Capture the cell that displays the provided text and extract its [x, y] central coordinate. 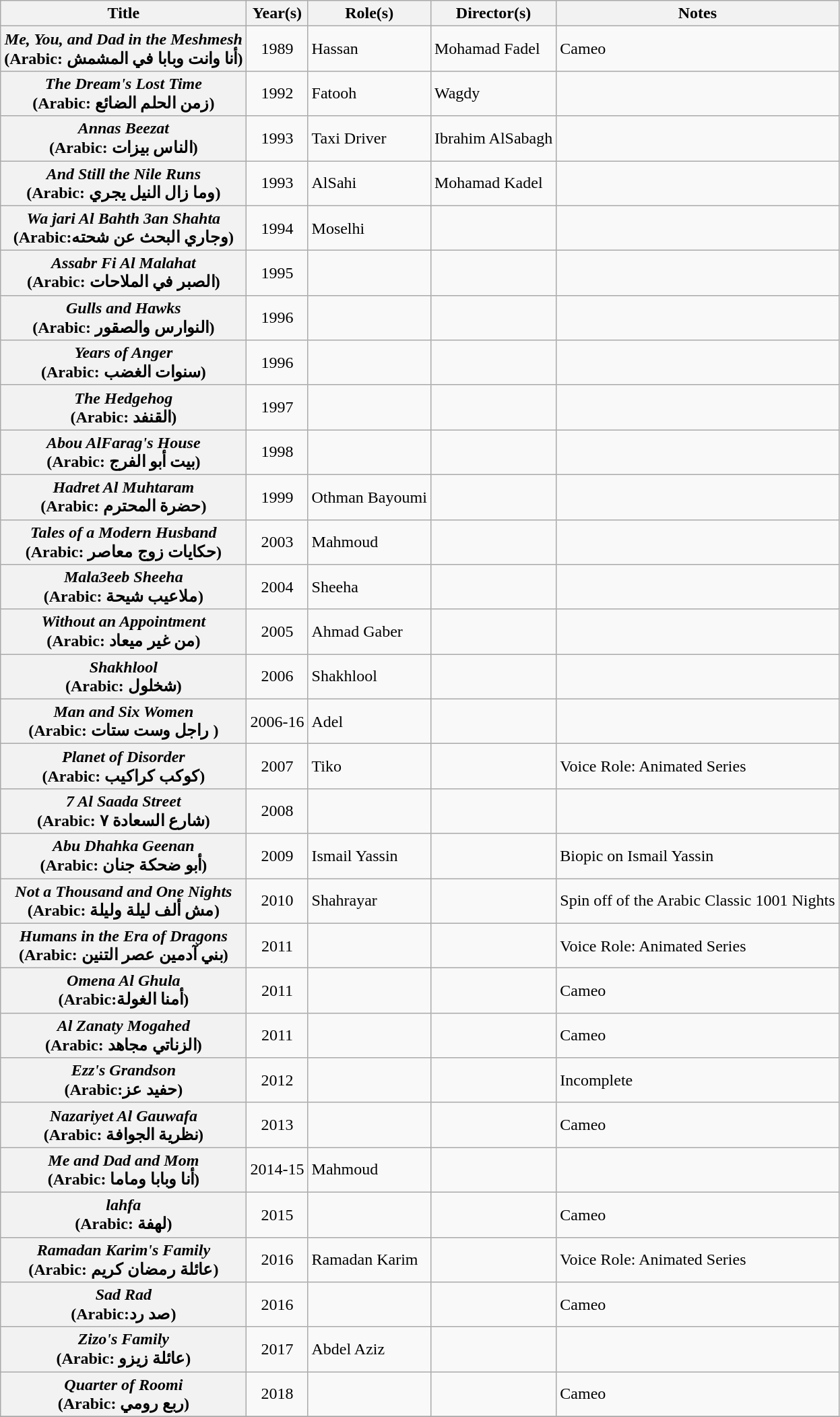
Hadret Al Muhtaram(Arabic: حضرة المحترم) [124, 497]
Role(s) [369, 13]
2003 [278, 542]
Al Zanaty Mogahed(Arabic: الزناتي مجاهد) [124, 1035]
1998 [278, 453]
Ahmad Gaber [369, 632]
Nazariyet Al Gauwafa(Arabic: نظرية الجوافة) [124, 1125]
Sad Rad(Arabic:صد رد) [124, 1304]
Taxi Driver [369, 139]
Assabr Fi Al Malahat(Arabic: الصبر في الملاحات) [124, 274]
1994 [278, 228]
The Hedgehog(Arabic: القنفد) [124, 407]
Shakhlool [369, 676]
Shahrayar [369, 902]
Ramadan Karim's Family(Arabic: عائلة رمضان كريم) [124, 1260]
Zizo's Family(Arabic: عائلة زيزو) [124, 1349]
Othman Bayoumi [369, 497]
Spin off of the Arabic Classic 1001 Nights [698, 902]
Ismail Yassin [369, 856]
Ezz's Grandson(Arabic:حفيد عز) [124, 1081]
Me and Dad and Mom(Arabic: أنا وبابا وماما) [124, 1170]
Me, You, and Dad in the Meshmesh(Arabic: أنا وانت وبابا في المشمش) [124, 49]
Hassan [369, 49]
1997 [278, 407]
Mohamad Fadel [493, 49]
2013 [278, 1125]
Omena Al Ghula(Arabic:أمنا الغولة) [124, 990]
Wa jari Al Bahth 3an Shahta(Arabic:وجاري البحث عن شحته) [124, 228]
Biopic on Ismail Yassin [698, 856]
Planet of Disorder(Arabic: كوكب كراكيب) [124, 767]
Adel [369, 721]
Wagdy [493, 93]
2018 [278, 1395]
Abu Dhahka Geenan(Arabic: أبو ضحكة جنان) [124, 856]
Abdel Aziz [369, 1349]
Abou AlFarag's House(Arabic: بيت أبو الفرج) [124, 453]
2005 [278, 632]
Ramadan Karim [369, 1260]
7 Al Saada Street(Arabic: شارع السعادة ٧) [124, 811]
Mala3eeb Sheeha(Arabic: ملاعيب شيحة) [124, 588]
Tales of a Modern Husband(Arabic: حكايات زوج معاصر) [124, 542]
AlSahi [369, 183]
1989 [278, 49]
Title [124, 13]
Ibrahim AlSabagh [493, 139]
Without an Appointment(Arabic: من غير ميعاد) [124, 632]
1992 [278, 93]
Gulls and Hawks(Arabic: النوارس والصقور) [124, 318]
Annas Beezat(Arabic: الناس بيزات) [124, 139]
2006-16 [278, 721]
Not a Thousand and One Nights(Arabic: مش ألف ليلة وليلة) [124, 902]
2008 [278, 811]
Man and Six Women(Arabic: راجل وست ستات ) [124, 721]
Incomplete [698, 1081]
Mohamad Kadel [493, 183]
The Dream's Lost Time(Arabic: زمن الحلم الضائع) [124, 93]
Humans in the Era of Dragons(Arabic: بني آدمين عصر التنين) [124, 946]
Notes [698, 13]
lahfa(Arabic: لهفة) [124, 1214]
1999 [278, 497]
2010 [278, 902]
And Still the Nile Runs(Arabic: وما زال النيل يجري) [124, 183]
Director(s) [493, 13]
Moselhi [369, 228]
Years of Anger(Arabic: سنوات الغضب) [124, 363]
Tiko [369, 767]
1995 [278, 274]
2012 [278, 1081]
Shakhlool(Arabic: شخلول) [124, 676]
Sheeha [369, 588]
2009 [278, 856]
Quarter of Roomi(Arabic: ربع رومي) [124, 1395]
2006 [278, 676]
2015 [278, 1214]
2004 [278, 588]
2007 [278, 767]
2017 [278, 1349]
Year(s) [278, 13]
Fatooh [369, 93]
2014-15 [278, 1170]
